Identify which cell holds the provided text, then report its [X, Y] central coordinate. 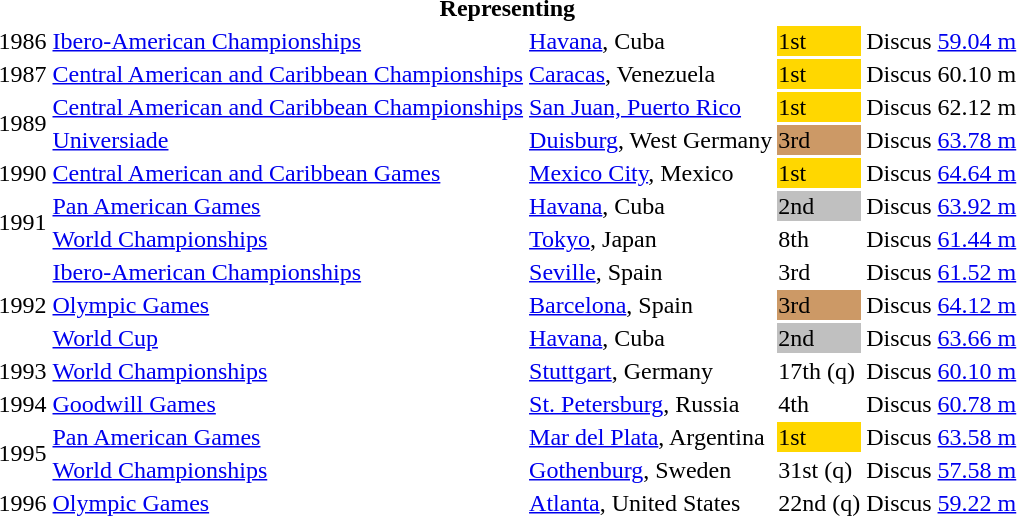
San Juan, Puerto Rico [651, 107]
Goodwill Games [288, 404]
Stuttgart, Germany [651, 371]
8th [820, 239]
World Cup [288, 338]
Duisburg, West Germany [651, 140]
Mar del Plata, Argentina [651, 437]
Tokyo, Japan [651, 239]
Universiade [288, 140]
17th (q) [820, 371]
Central American and Caribbean Games [288, 173]
Seville, Spain [651, 272]
Olympic Games [288, 305]
4th [820, 404]
Gothenburg, Sweden [651, 470]
St. Petersburg, Russia [651, 404]
Mexico City, Mexico [651, 173]
Barcelona, Spain [651, 305]
Caracas, Venezuela [651, 74]
31st (q) [820, 470]
